Capture the cell that displays the provided text and extract its (X, Y) central coordinate. 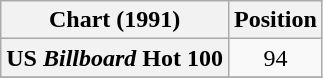
Position (276, 20)
US Billboard Hot 100 (115, 58)
94 (276, 58)
Chart (1991) (115, 20)
